Capture the cell that displays the provided text and extract its (X, Y) central coordinate. 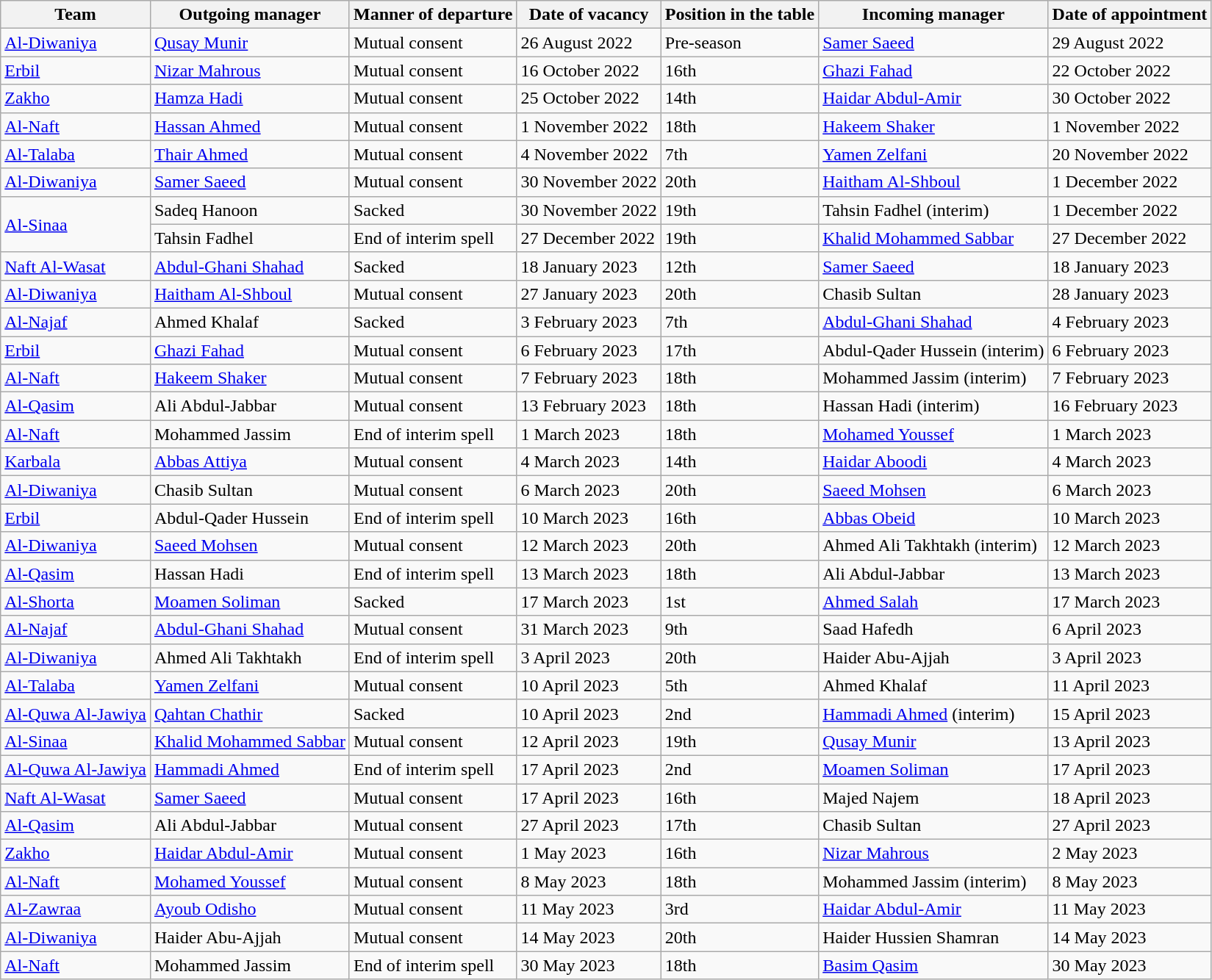
2 May 2023 (1130, 854)
Tahsin Fadhel (250, 238)
Saad Hafedh (933, 630)
Ahmed Ali Takhtakh (interim) (933, 546)
Abbas Attiya (250, 462)
12th (739, 266)
Thair Ahmed (250, 154)
Hassan Hadi (interim) (933, 406)
Ahmed Ali Takhtakh (250, 657)
13 April 2023 (1130, 741)
Majed Najem (933, 797)
13 February 2023 (589, 406)
Hassan Ahmed (250, 126)
3 February 2023 (589, 322)
Abdul-Qader Hussein (250, 518)
16 October 2022 (589, 71)
Date of vacancy (589, 15)
Haider Hussien Shamran (933, 937)
5th (739, 685)
Position in the table (739, 15)
12 April 2023 (589, 741)
Abdul-Qader Hussein (interim) (933, 350)
Tahsin Fadhel (interim) (933, 210)
31 March 2023 (589, 630)
Pre-season (739, 43)
27 January 2023 (589, 294)
4 November 2022 (589, 154)
Hamza Hadi (250, 98)
Al-Zawraa (76, 909)
25 October 2022 (589, 98)
Hammadi Ahmed (250, 769)
15 April 2023 (1130, 713)
Sadeq Hanoon (250, 210)
Date of appointment (1130, 15)
3rd (739, 909)
4 February 2023 (1130, 322)
Hassan Hadi (250, 574)
Karbala (76, 462)
Qahtan Chathir (250, 713)
Incoming manager (933, 15)
Ahmed Salah (933, 602)
Team (76, 15)
Outgoing manager (250, 15)
Abbas Obeid (933, 518)
29 August 2022 (1130, 43)
1 May 2023 (589, 854)
30 October 2022 (1130, 98)
26 August 2022 (589, 43)
11 April 2023 (1130, 685)
Hammadi Ahmed (interim) (933, 713)
6 April 2023 (1130, 630)
Basim Qasim (933, 965)
Manner of departure (432, 15)
20 November 2022 (1130, 154)
16 February 2023 (1130, 406)
22 October 2022 (1130, 71)
Al-Shorta (76, 602)
28 January 2023 (1130, 294)
Ayoub Odisho (250, 909)
9th (739, 630)
18 April 2023 (1130, 797)
Haidar Aboodi (933, 462)
1st (739, 602)
